Output the (X, Y) coordinate of the center of the cell containing the given text.  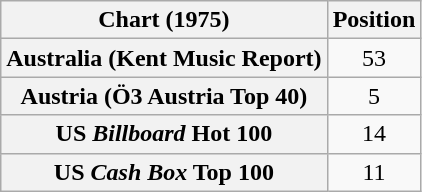
Australia (Kent Music Report) (164, 58)
US Billboard Hot 100 (164, 134)
Chart (1975) (164, 20)
5 (374, 96)
Austria (Ö3 Austria Top 40) (164, 96)
Position (374, 20)
14 (374, 134)
53 (374, 58)
US Cash Box Top 100 (164, 172)
11 (374, 172)
